For the text-containing cell, return its midpoint in [X, Y] coordinate format. 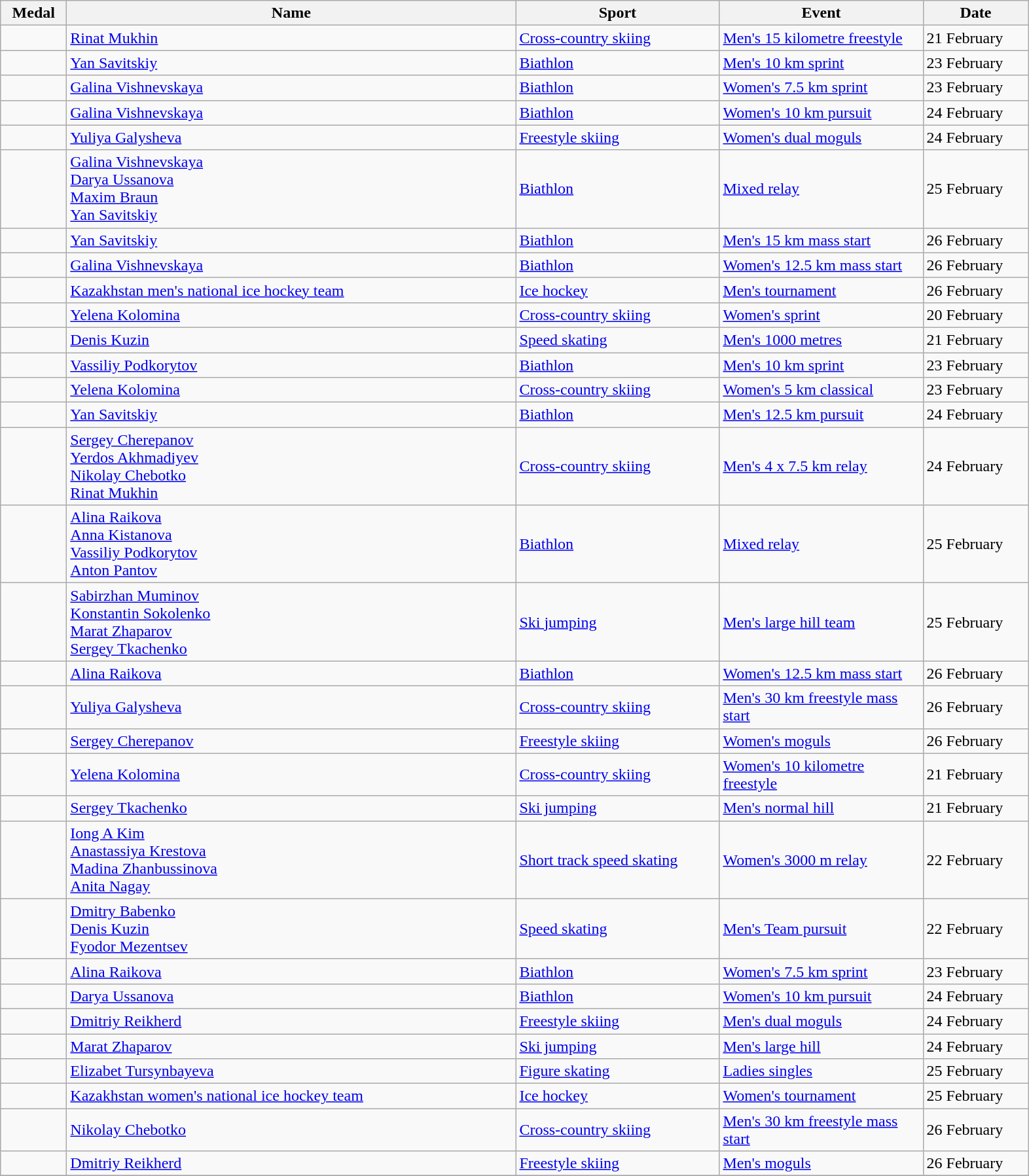
Galina VishnevskayaDarya UssanovaMaxim BraunYan Savitskiy [291, 188]
Sergey Tkachenko [291, 808]
Women's 5 km classical [821, 390]
Women's dual moguls [821, 137]
Denis Kuzin [291, 340]
Men's tournament [821, 290]
Sergey Cherepanov [291, 741]
Kazakhstan men's national ice hockey team [291, 290]
Event [821, 13]
Women's 3000 m relay [821, 860]
Women's moguls [821, 741]
Kazakhstan women's national ice hockey team [291, 1096]
Short track speed skating [618, 860]
Men's 15 kilometre freestyle [821, 38]
Men's dual moguls [821, 1021]
Sport [618, 13]
Men's 4 x 7.5 km relay [821, 466]
Men's 12.5 km pursuit [821, 415]
Dmitry BabenkoDenis KuzinFyodor Mezentsev [291, 929]
Women's sprint [821, 315]
Men's normal hill [821, 808]
Men's 15 km mass start [821, 240]
Elizabet Tursynbayeva [291, 1071]
Ladies singles [821, 1071]
Iong A KimAnastassiya KrestovaMadina ZhanbussinovaAnita Nagay [291, 860]
20 February [975, 315]
Nikolay Chebotko [291, 1130]
Men's large hill team [821, 622]
Women's 10 kilometre freestyle [821, 775]
Men's large hill [821, 1046]
Name [291, 13]
Men's 1000 metres [821, 340]
Sabirzhan MuminovKonstantin SokolenkoMarat ZhaparovSergey Tkachenko [291, 622]
Alina RaikovaAnna KistanovaVassiliy PodkorytovAnton Pantov [291, 544]
Marat Zhaparov [291, 1046]
Rinat Mukhin [291, 38]
Sergey CherepanovYerdos AkhmadiyevNikolay ChebotkoRinat Mukhin [291, 466]
Darya Ussanova [291, 996]
Figure skating [618, 1071]
Date [975, 13]
Men's Team pursuit [821, 929]
Women's tournament [821, 1096]
Vassiliy Podkorytov [291, 365]
Medal [34, 13]
Men's moguls [821, 1164]
